Output the [X, Y] coordinate of the center of the cell containing the given text.  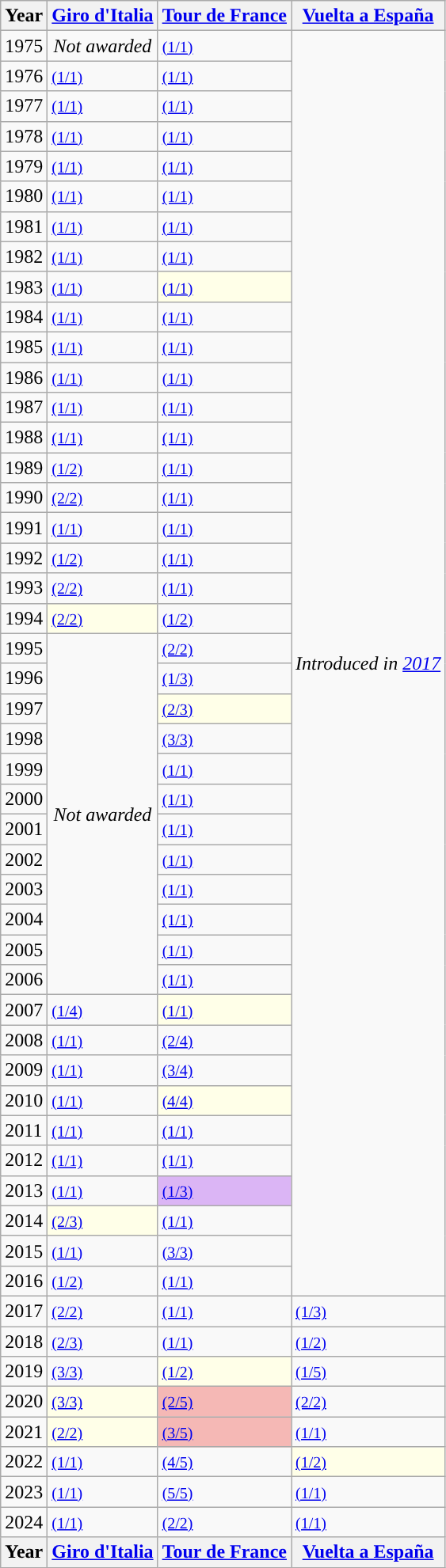
2004 [24, 920]
1976 [24, 76]
2002 [24, 859]
1992 [24, 558]
1980 [24, 196]
(2/5) [224, 1402]
1988 [24, 438]
1991 [24, 528]
1981 [24, 226]
1998 [24, 738]
2000 [24, 799]
Introduced in 2017 [368, 663]
2022 [24, 1462]
2007 [24, 1010]
2001 [24, 829]
2020 [24, 1402]
2016 [24, 1281]
2005 [24, 950]
1993 [24, 588]
1977 [24, 106]
1984 [24, 317]
1979 [24, 166]
2015 [24, 1251]
1982 [24, 256]
2012 [24, 1160]
2006 [24, 980]
2024 [24, 1522]
1996 [24, 678]
1990 [24, 498]
2013 [24, 1190]
1975 [24, 46]
1994 [24, 618]
(1/5) [368, 1372]
2018 [24, 1342]
2008 [24, 1040]
(4/5) [224, 1462]
1999 [24, 769]
1995 [24, 648]
2010 [24, 1100]
2014 [24, 1221]
1983 [24, 287]
(3/4) [224, 1070]
(3/5) [224, 1432]
(2/4) [224, 1040]
2021 [24, 1432]
1987 [24, 408]
2017 [24, 1311]
1978 [24, 136]
(1/4) [103, 1010]
2003 [24, 890]
1986 [24, 378]
(5/5) [224, 1492]
1989 [24, 468]
2023 [24, 1492]
2009 [24, 1070]
2019 [24, 1372]
(4/4) [224, 1100]
2011 [24, 1130]
1985 [24, 347]
1997 [24, 708]
